For the text-containing cell, return its midpoint in (x, y) coordinate format. 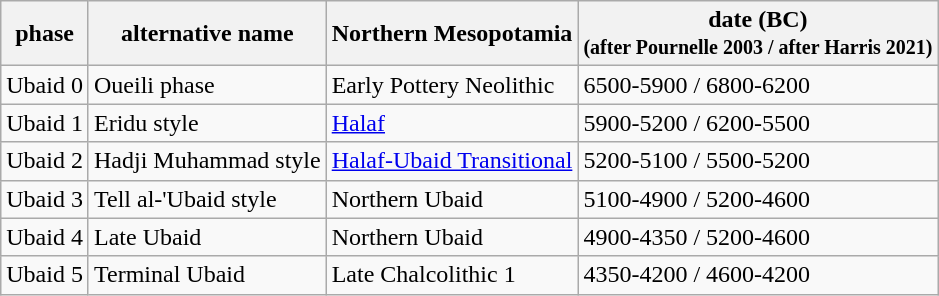
Ubaid 0 (45, 85)
4350-4200 / 4600-4200 (758, 275)
5200-5100 / 5500-5200 (758, 161)
Halaf (452, 123)
Northern Mesopotamia (452, 34)
Early Pottery Neolithic (452, 85)
Halaf-Ubaid Transitional (452, 161)
Eridu style (207, 123)
phase (45, 34)
Tell al-'Ubaid style (207, 199)
alternative name (207, 34)
Ubaid 2 (45, 161)
Ubaid 3 (45, 199)
Terminal Ubaid (207, 275)
Oueili phase (207, 85)
Ubaid 1 (45, 123)
Late Ubaid (207, 237)
6500-5900 / 6800-6200 (758, 85)
5900-5200 / 6200-5500 (758, 123)
Ubaid 4 (45, 237)
Ubaid 5 (45, 275)
Hadji Muhammad style (207, 161)
4900-4350 / 5200-4600 (758, 237)
Late Chalcolithic 1 (452, 275)
5100-4900 / 5200-4600 (758, 199)
date (BC)(after Pournelle 2003 / after Harris 2021) (758, 34)
